Find where the given text appears and provide that cell's center as (x, y) coordinate. 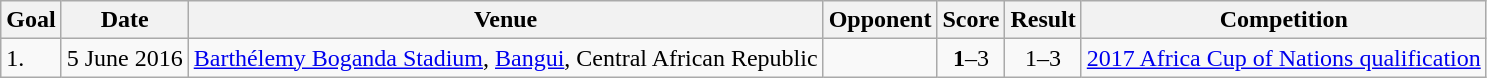
Result (1043, 20)
Barthélemy Boganda Stadium, Bangui, Central African Republic (506, 58)
1. (31, 58)
Opponent (880, 20)
Competition (1284, 20)
Score (971, 20)
Date (124, 20)
Venue (506, 20)
Goal (31, 20)
5 June 2016 (124, 58)
2017 Africa Cup of Nations qualification (1284, 58)
